Locate the cell with the specified text and output its (X, Y) center coordinate. 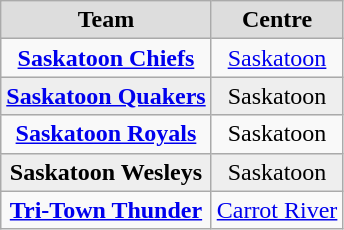
Saskatoon Chiefs (106, 58)
Tri-Town Thunder (106, 210)
Team (106, 20)
Saskatoon Royals (106, 134)
Saskatoon Wesleys (106, 172)
Carrot River (277, 210)
Saskatoon Quakers (106, 96)
Centre (277, 20)
